Capture the cell that displays the provided text and extract its [X, Y] central coordinate. 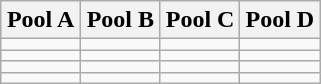
Pool D [280, 20]
Pool B [120, 20]
Pool A [41, 20]
Pool C [200, 20]
